For the text-containing cell, return its midpoint in (X, Y) coordinate format. 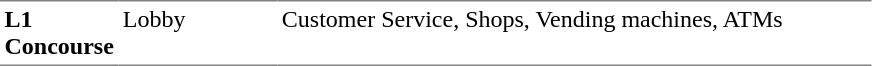
Lobby (198, 33)
Customer Service, Shops, Vending machines, ATMs (574, 33)
L1Concourse (59, 33)
